Locate the cell with the specified text and output its (x, y) center coordinate. 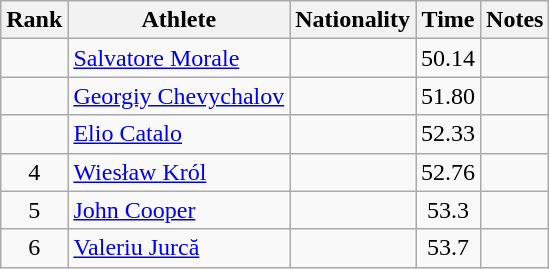
Elio Catalo (179, 134)
Georgiy Chevychalov (179, 96)
52.76 (448, 172)
Time (448, 20)
Notes (515, 20)
4 (34, 172)
53.3 (448, 210)
53.7 (448, 248)
Athlete (179, 20)
51.80 (448, 96)
Nationality (353, 20)
John Cooper (179, 210)
6 (34, 248)
5 (34, 210)
52.33 (448, 134)
Valeriu Jurcă (179, 248)
Wiesław Król (179, 172)
Salvatore Morale (179, 58)
50.14 (448, 58)
Rank (34, 20)
